Extract the [x, y] coordinate from the center of the cell holding the provided text.  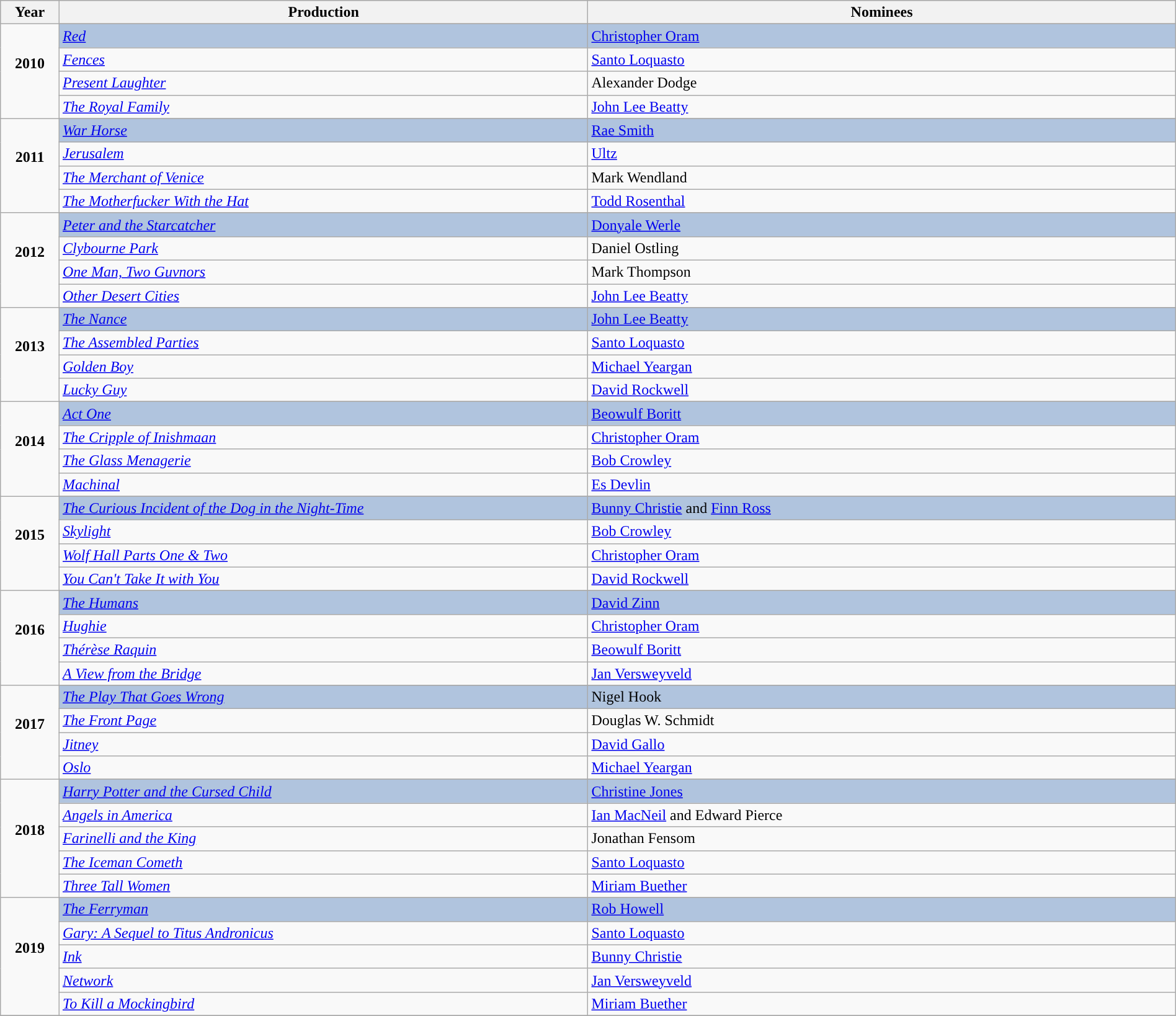
Douglas W. Schmidt [882, 721]
Fences [324, 60]
2015 [30, 543]
Machinal [324, 484]
Bunny Christie and Finn Ross [882, 508]
Harry Potter and the Cursed Child [324, 791]
2019 [30, 956]
Todd Rosenthal [882, 201]
Hughie [324, 626]
Mark Wendland [882, 177]
Rae Smith [882, 130]
Nominees [882, 12]
Skylight [324, 532]
2018 [30, 839]
David Gallo [882, 744]
A View from the Bridge [324, 673]
Mark Thompson [882, 272]
The Cripple of Inishmaan [324, 437]
Angels in America [324, 815]
The Iceman Cometh [324, 862]
War Horse [324, 130]
The Glass Menagerie [324, 461]
David Zinn [882, 602]
Christine Jones [882, 791]
The Curious Incident of the Dog in the Night-Time [324, 508]
2014 [30, 449]
The Humans [324, 602]
Lucky Guy [324, 390]
The Motherfucker With the Hat [324, 201]
Ultz [882, 154]
2016 [30, 638]
2017 [30, 733]
2010 [30, 71]
Oslo [324, 768]
Donyale Werle [882, 225]
Wolf Hall Parts One & Two [324, 555]
Jitney [324, 744]
The Assembled Parties [324, 343]
Act One [324, 414]
Three Tall Women [324, 886]
Jerusalem [324, 154]
Production [324, 12]
To Kill a Mockingbird [324, 1004]
Ian MacNeil and Edward Pierce [882, 815]
Gary: A Sequel to Titus Andronicus [324, 933]
Daniel Ostling [882, 248]
Alexander Dodge [882, 83]
Thérèse Raquin [324, 649]
The Ferryman [324, 909]
The Play That Goes Wrong [324, 697]
2011 [30, 166]
Jonathan Fensom [882, 839]
Peter and the Starcatcher [324, 225]
Other Desert Cities [324, 296]
The Nance [324, 319]
Network [324, 980]
2012 [30, 260]
You Can't Take It with You [324, 579]
Ink [324, 956]
Clybourne Park [324, 248]
The Front Page [324, 721]
The Merchant of Venice [324, 177]
Golden Boy [324, 367]
The Royal Family [324, 107]
Bunny Christie [882, 956]
Year [30, 12]
2013 [30, 355]
Present Laughter [324, 83]
Farinelli and the King [324, 839]
Es Devlin [882, 484]
One Man, Two Guvnors [324, 272]
Rob Howell [882, 909]
Nigel Hook [882, 697]
Red [324, 36]
